Pinpoint the cell where the given text exists, returning its (x, y) midpoint coordinate. 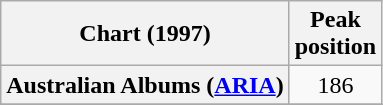
Australian Albums (ARIA) (145, 85)
186 (335, 85)
Chart (1997) (145, 34)
Peakposition (335, 34)
